Find where the given text appears and provide that cell's center as (X, Y) coordinate. 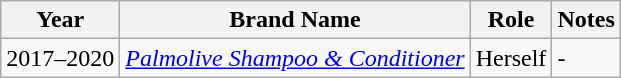
Notes (586, 20)
Brand Name (295, 20)
Year (60, 20)
Herself (511, 58)
2017–2020 (60, 58)
Role (511, 20)
Palmolive Shampoo & Conditioner (295, 58)
- (586, 58)
